Output the [x, y] coordinate of the center of the cell containing the given text.  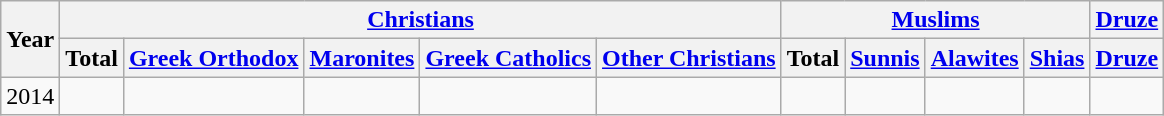
2014 [30, 96]
Maronites [362, 58]
Year [30, 39]
Christians [420, 20]
Muslims [936, 20]
Greek Orthodox [214, 58]
Greek Catholics [508, 58]
Sunnis [885, 58]
Other Christians [690, 58]
Shias [1057, 58]
Alawites [974, 58]
